For the text-containing cell, return its midpoint in [x, y] coordinate format. 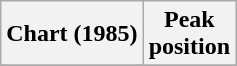
Peak position [189, 34]
Chart (1985) [72, 34]
